Output the [x, y] coordinate of the center of the cell containing the given text.  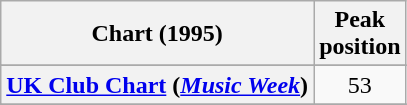
Chart (1995) [158, 34]
53 [360, 85]
Peakposition [360, 34]
UK Club Chart (Music Week) [158, 85]
